Return [X, Y] of the center of cell containing provided text 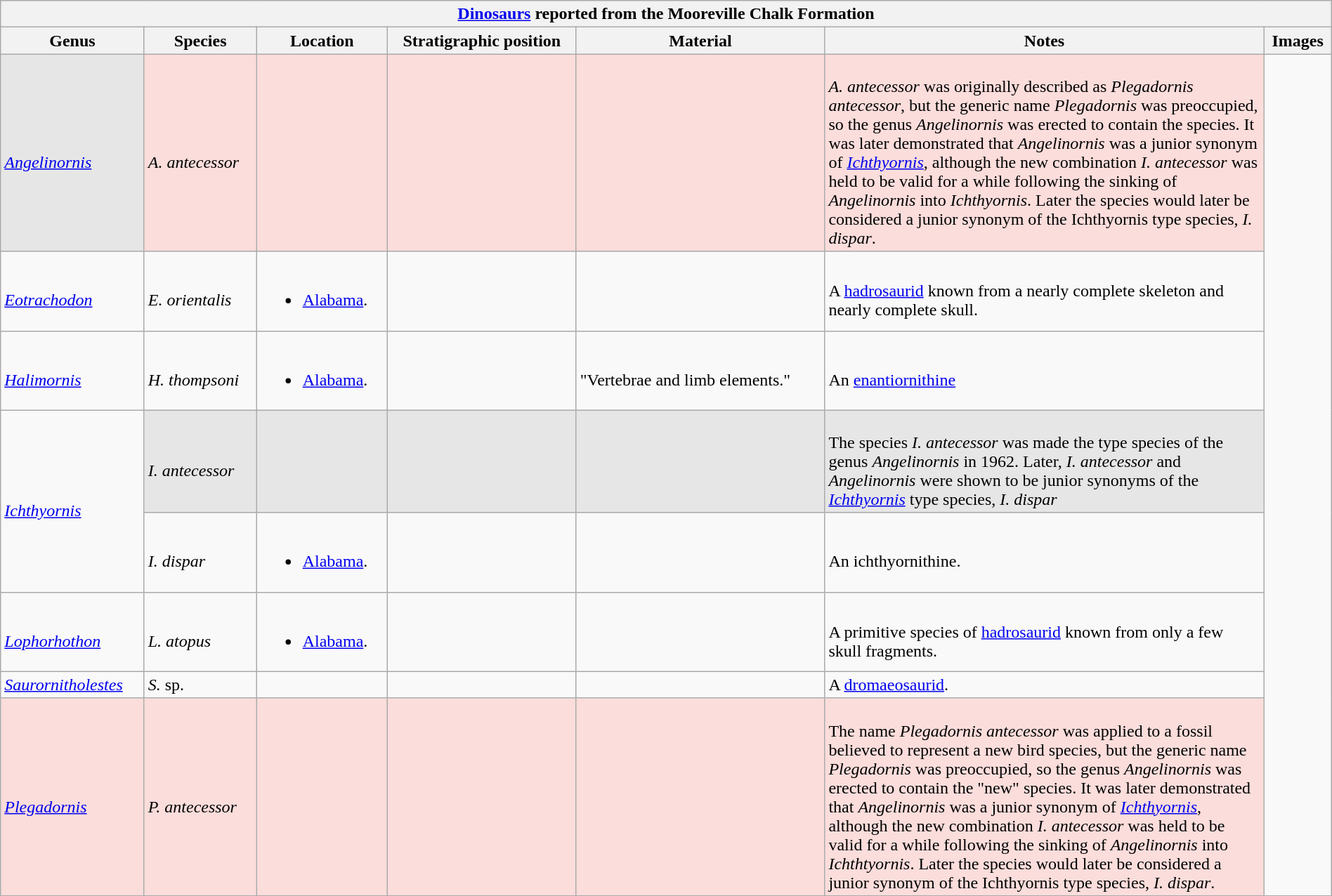
L. atopus [200, 632]
Images [1298, 41]
A hadrosaurid known from a nearly complete skeleton and nearly complete skull. [1044, 291]
Genus [72, 41]
Dinosaurs reported from the Mooreville Chalk Formation [666, 14]
E. orientalis [200, 291]
Notes [1044, 41]
Stratigraphic position [482, 41]
An enantiornithine [1044, 371]
Ichthyornis [72, 501]
S. sp. [200, 685]
I. dispar [200, 552]
Lophorhothon [72, 632]
An ichthyornithine. [1044, 552]
Angelinornis [72, 153]
Species [200, 41]
Plegadornis [72, 796]
A primitive species of hadrosaurid known from only a few skull fragments. [1044, 632]
Material [700, 41]
Saurornitholestes [72, 685]
P. antecessor [200, 796]
A. antecessor [200, 153]
I. antecessor [200, 461]
"Vertebrae and limb elements." [700, 371]
Location [322, 41]
Halimornis [72, 371]
Eotrachodon [72, 291]
A dromaeosaurid. [1044, 685]
H. thompsoni [200, 371]
